Pinpoint the cell where the given text exists, returning its (X, Y) midpoint coordinate. 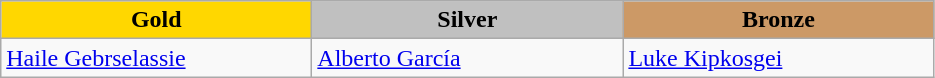
Silver (468, 20)
Gold (156, 20)
Bronze (778, 20)
Haile Gebrselassie (156, 58)
Alberto García (468, 58)
Luke Kipkosgei (778, 58)
